Find where the given text appears and provide that cell's center as [x, y] coordinate. 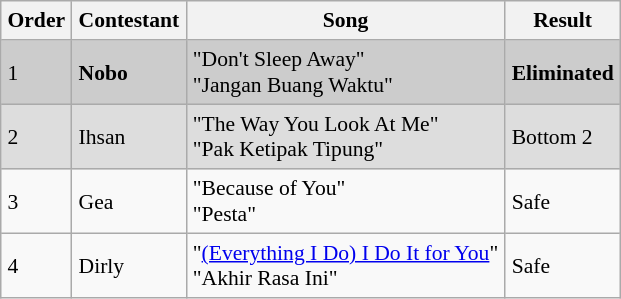
Result [562, 20]
Ihsan [129, 137]
Dirly [129, 266]
Nobo [129, 72]
"(Everything I Do) I Do It for You" "Akhir Rasa Ini" [346, 266]
Bottom 2 [562, 137]
4 [36, 266]
Song [346, 20]
"Don't Sleep Away" "Jangan Buang Waktu" [346, 72]
Gea [129, 201]
Contestant [129, 20]
3 [36, 201]
1 [36, 72]
"The Way You Look At Me" "Pak Ketipak Tipung" [346, 137]
Eliminated [562, 72]
Order [36, 20]
2 [36, 137]
"Because of You" "Pesta" [346, 201]
